Return [x, y] of the center of cell containing provided text 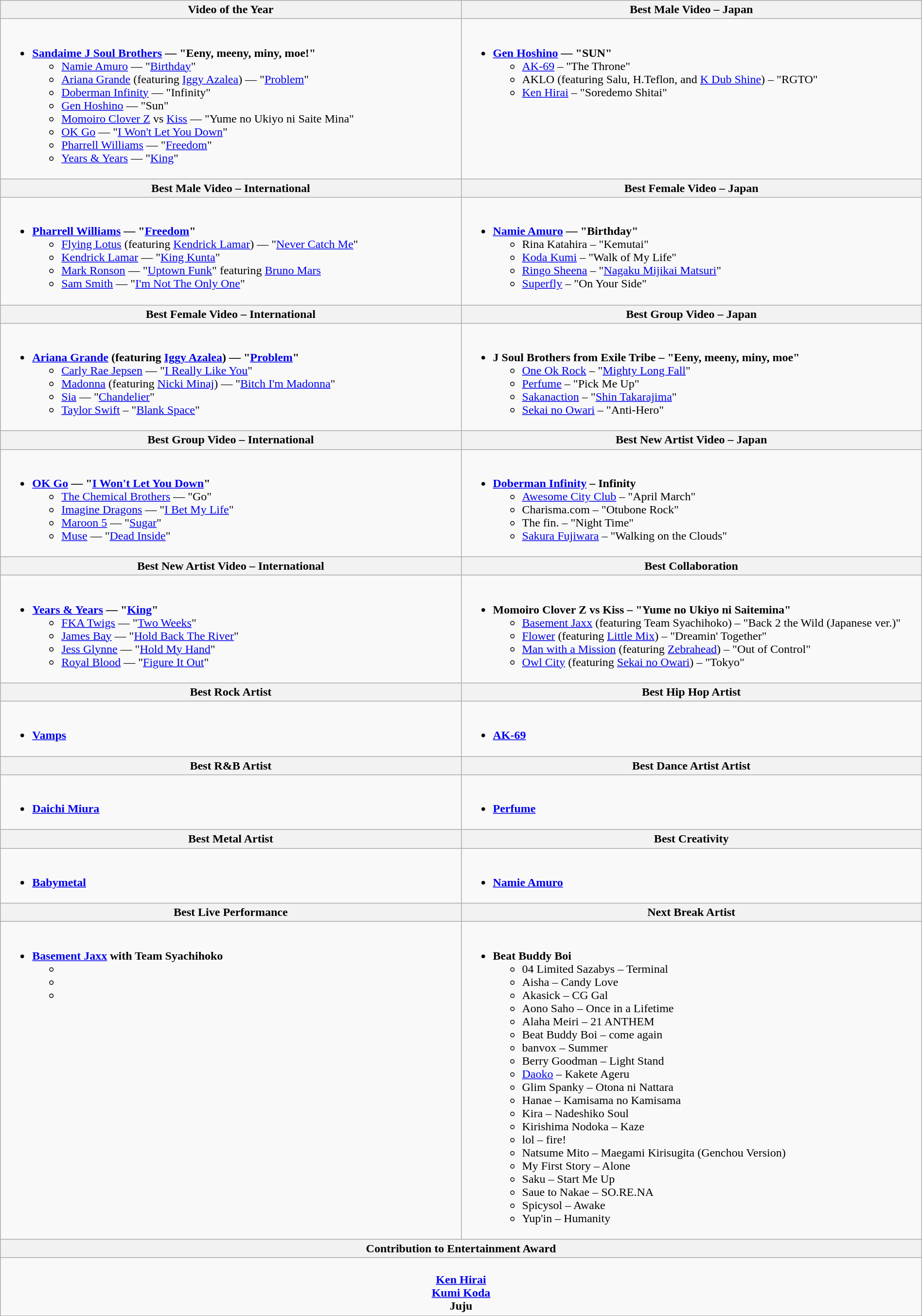
Best Creativity [691, 839]
Daichi Miura [230, 802]
Best R&B Artist [230, 766]
OK Go — "I Won't Let You Down"The Chemical Brothers — "Go"Imagine Dragons — "I Bet My Life"Maroon 5 — "Sugar"Muse — "Dead Inside" [230, 503]
Best Female Video – International [230, 314]
Namie Amuro — "Birthday"Rina Katahira – "Kemutai"Koda Kumi – "Walk of My Life"Ringo Sheena – "Nagaku Mijikai Matsuri"Superfly – "On Your Side" [691, 251]
Best Female Video – Japan [691, 188]
Best Dance Artist Artist [691, 766]
Best New Artist Video – Japan [691, 440]
Gen Hoshino — "SUN"AK-69 – "The Throne"AKLO (featuring Salu, H.Teflon, and K Dub Shine) – "RGTO"Ken Hirai – "Soredemo Shitai" [691, 99]
Best Group Video – Japan [691, 314]
Best Group Video – International [230, 440]
Best Live Performance [230, 912]
Basement Jaxx with Team Syachihoko [230, 1080]
Perfume [691, 802]
Next Break Artist [691, 912]
Namie Amuro [691, 876]
Ken HiraiKumi KodaJuju [461, 1286]
Best Male Video – Japan [691, 10]
AK-69 [691, 728]
Best New Artist Video – International [230, 566]
Contribution to Entertainment Award [461, 1248]
Babymetal [230, 876]
Best Male Video – International [230, 188]
Best Metal Artist [230, 839]
Video of the Year [230, 10]
Vamps [230, 728]
Best Rock Artist [230, 692]
Best Collaboration [691, 566]
Best Hip Hop Artist [691, 692]
Years & Years — "King"FKA Twigs — "Two Weeks"James Bay — "Hold Back The River"Jess Glynne — "Hold My Hand"Royal Blood — "Figure It Out" [230, 629]
